Identify which cell holds the provided text, then report its (x, y) central coordinate. 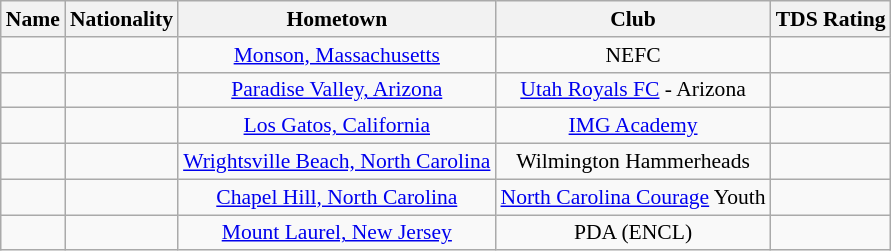
Name (33, 19)
Chapel Hill, North Carolina (336, 197)
NEFC (632, 55)
Nationality (122, 19)
North Carolina Courage Youth (632, 197)
Monson, Massachusetts (336, 55)
Paradise Valley, Arizona (336, 90)
Wrightsville Beach, North Carolina (336, 162)
IMG Academy (632, 126)
Hometown (336, 19)
Wilmington Hammerheads (632, 162)
Mount Laurel, New Jersey (336, 233)
Los Gatos, California (336, 126)
Utah Royals FC - Arizona (632, 90)
TDS Rating (831, 19)
Club (632, 19)
PDA (ENCL) (632, 233)
